Return (x, y) of the center of cell containing provided text 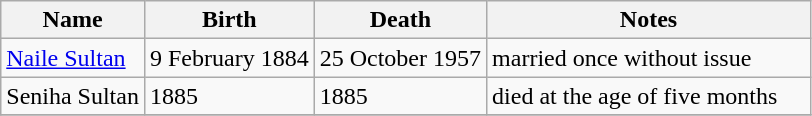
Notes (649, 20)
25 October 1957 (400, 58)
died at the age of five months (649, 96)
Birth (229, 20)
Naile Sultan (73, 58)
Death (400, 20)
Seniha Sultan (73, 96)
Name (73, 20)
married once without issue (649, 58)
9 February 1884 (229, 58)
